Detect which cell encompasses the target text, then output its [x, y] center coordinate. 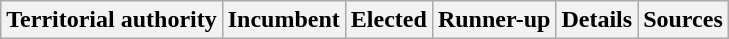
Elected [388, 20]
Sources [684, 20]
Territorial authority [112, 20]
Details [597, 20]
Runner-up [494, 20]
Incumbent [284, 20]
